Detect which cell encompasses the target text, then output its [X, Y] center coordinate. 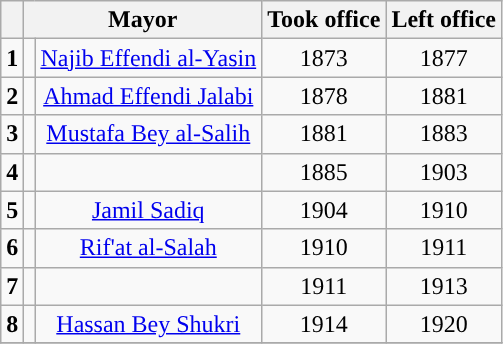
Rif'at al-Salah [148, 248]
Left office [444, 20]
Mustafa Bey al-Salih [148, 134]
Hassan Bey Shukri [148, 324]
Ahmad Effendi Jalabi [148, 96]
1883 [444, 134]
4 [12, 172]
1877 [444, 58]
Jamil Sadiq [148, 210]
5 [12, 210]
1 [12, 58]
8 [12, 324]
1885 [324, 172]
1878 [324, 96]
6 [12, 248]
1920 [444, 324]
1913 [444, 286]
1914 [324, 324]
1904 [324, 210]
2 [12, 96]
7 [12, 286]
1903 [444, 172]
Najib Effendi al-Yasin [148, 58]
Mayor [143, 20]
3 [12, 134]
1873 [324, 58]
Took office [324, 20]
